Find where the given text appears and provide that cell's center as (X, Y) coordinate. 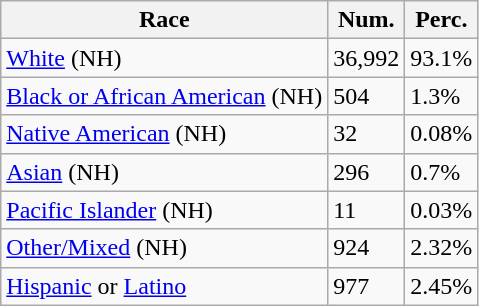
Hispanic or Latino (164, 286)
Perc. (442, 20)
Other/Mixed (NH) (164, 248)
11 (366, 210)
0.7% (442, 172)
Pacific Islander (NH) (164, 210)
977 (366, 286)
32 (366, 134)
2.45% (442, 286)
White (NH) (164, 58)
Race (164, 20)
924 (366, 248)
93.1% (442, 58)
Num. (366, 20)
0.03% (442, 210)
504 (366, 96)
2.32% (442, 248)
0.08% (442, 134)
Black or African American (NH) (164, 96)
1.3% (442, 96)
Native American (NH) (164, 134)
36,992 (366, 58)
296 (366, 172)
Asian (NH) (164, 172)
